From the cell containing the given text, extract its center point as [X, Y] coordinate. 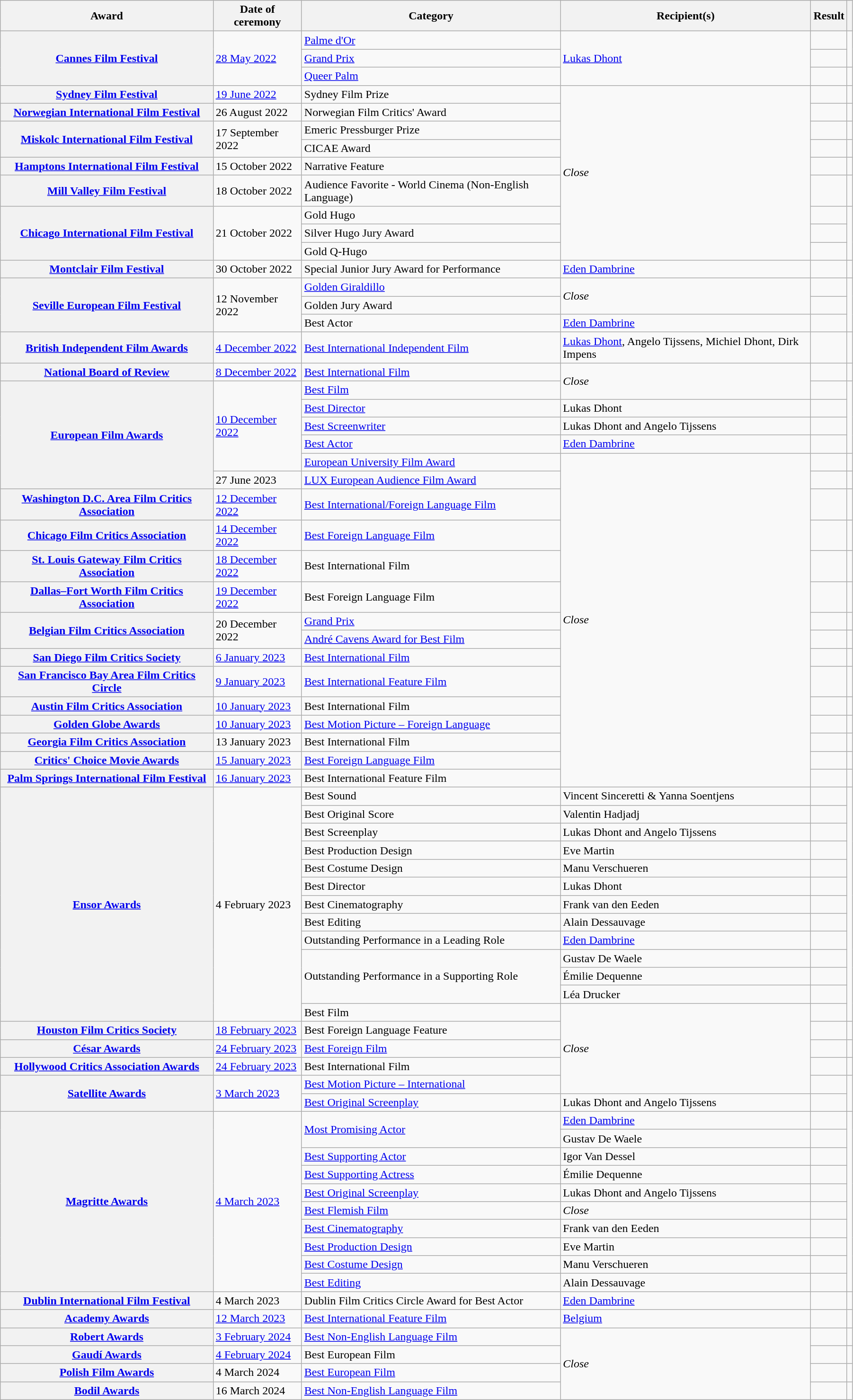
Gaudí Awards [107, 1355]
Belgium [685, 1319]
Palm Springs International Film Festival [107, 778]
Best Supporting Actress [431, 1174]
Lukas Dhont, Angelo Tijssens, Michiel Dhont, Dirk Impens [685, 347]
Houston Film Critics Society [107, 1030]
Léa Drucker [685, 994]
Ensor Awards [107, 904]
Norwegian Film Critics' Award [431, 112]
Outstanding Performance in a Leading Role [431, 940]
Best Screenplay [431, 832]
Magritte Awards [107, 1201]
Category [431, 16]
European University Film Award [431, 462]
Georgia Film Critics Association [107, 742]
17 September 2022 [258, 139]
Austin Film Critics Association [107, 706]
Queer Palm [431, 76]
Recipient(s) [685, 16]
Best Foreign Language Feature [431, 1030]
4 February 2024 [258, 1355]
San Diego Film Critics Society [107, 657]
Chicago International Film Festival [107, 233]
Hamptons International Film Festival [107, 166]
Best Supporting Actor [431, 1156]
Golden Giraldillo [431, 287]
LUX European Audience Film Award [431, 480]
Igor Van Dessel [685, 1156]
30 October 2022 [258, 269]
Best Original Score [431, 814]
Outstanding Performance in a Supporting Role [431, 976]
Seville European Film Festival [107, 305]
Montclair Film Festival [107, 269]
National Board of Review [107, 372]
15 October 2022 [258, 166]
12 December 2022 [258, 505]
CICAE Award [431, 148]
14 December 2022 [258, 535]
Hollywood Critics Association Awards [107, 1066]
European Film Awards [107, 435]
26 August 2022 [258, 112]
9 January 2023 [258, 682]
Bodil Awards [107, 1391]
Satellite Awards [107, 1093]
18 October 2022 [258, 190]
Emeric Pressburger Prize [431, 130]
Dublin Film Critics Circle Award for Best Actor [431, 1301]
Result [829, 16]
12 March 2023 [258, 1319]
Robert Awards [107, 1337]
3 March 2023 [258, 1093]
Polish Film Awards [107, 1373]
Miskolc International Film Festival [107, 139]
Golden Jury Award [431, 305]
Date of ceremony [258, 16]
Best Sound [431, 796]
Cannes Film Festival [107, 58]
Critics' Choice Movie Awards [107, 760]
8 December 2022 [258, 372]
16 March 2024 [258, 1391]
Vincent Sinceretti & Yanna Soentjens [685, 796]
18 February 2023 [258, 1030]
San Francisco Bay Area Film Critics Circle [107, 682]
Sydney Film Prize [431, 94]
Gold Hugo [431, 215]
20 December 2022 [258, 630]
Best Screenwriter [431, 426]
Gold Q-Hugo [431, 251]
28 May 2022 [258, 58]
Best Foreign Film [431, 1048]
Dallas–Fort Worth Film Critics Association [107, 596]
18 December 2022 [258, 566]
Special Junior Jury Award for Performance [431, 269]
André Cavens Award for Best Film [431, 639]
10 December 2022 [258, 426]
Best Motion Picture – International [431, 1084]
Award [107, 16]
Narrative Feature [431, 166]
12 November 2022 [258, 305]
4 December 2022 [258, 347]
27 June 2023 [258, 480]
Best International/Foreign Language Film [431, 505]
Norwegian International Film Festival [107, 112]
Chicago Film Critics Association [107, 535]
3 February 2024 [258, 1337]
Dublin International Film Festival [107, 1301]
4 March 2024 [258, 1373]
13 January 2023 [258, 742]
Silver Hugo Jury Award [431, 233]
Most Promising Actor [431, 1129]
4 February 2023 [258, 904]
Valentin Hadjadj [685, 814]
Palme d'Or [431, 40]
Best Motion Picture – Foreign Language [431, 724]
Washington D.C. Area Film Critics Association [107, 505]
Best International Independent Film [431, 347]
16 January 2023 [258, 778]
19 June 2022 [258, 94]
19 December 2022 [258, 596]
César Awards [107, 1048]
Golden Globe Awards [107, 724]
British Independent Film Awards [107, 347]
Sydney Film Festival [107, 94]
Audience Favorite - World Cinema (Non-English Language) [431, 190]
Mill Valley Film Festival [107, 190]
Best Flemish Film [431, 1211]
Academy Awards [107, 1319]
Belgian Film Critics Association [107, 630]
21 October 2022 [258, 233]
15 January 2023 [258, 760]
6 January 2023 [258, 657]
St. Louis Gateway Film Critics Association [107, 566]
